Detect which cell encompasses the target text, then output its (X, Y) center coordinate. 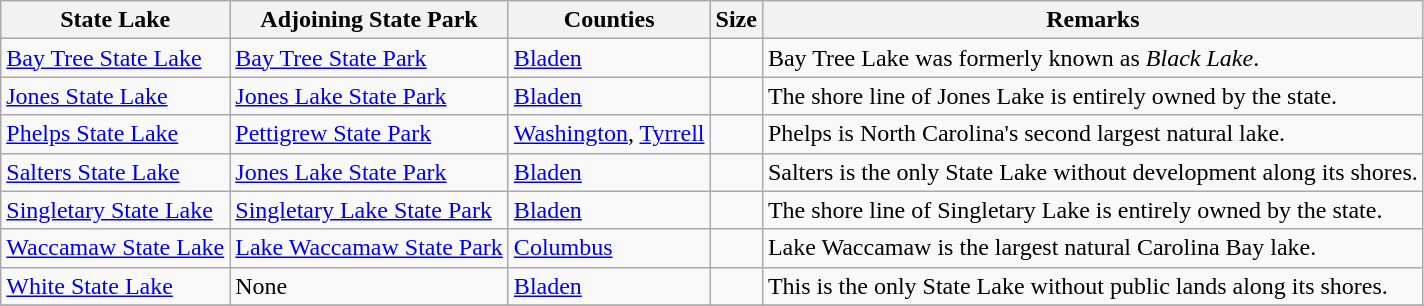
The shore line of Singletary Lake is entirely owned by the state. (1092, 210)
Bay Tree State Lake (116, 58)
Columbus (609, 248)
Lake Waccamaw is the largest natural Carolina Bay lake. (1092, 248)
Pettigrew State Park (370, 134)
None (370, 286)
Phelps State Lake (116, 134)
Jones State Lake (116, 96)
Counties (609, 20)
Adjoining State Park (370, 20)
Phelps is North Carolina's second largest natural lake. (1092, 134)
Waccamaw State Lake (116, 248)
Salters is the only State Lake without development along its shores. (1092, 172)
Washington, Tyrrell (609, 134)
The shore line of Jones Lake is entirely owned by the state. (1092, 96)
White State Lake (116, 286)
State Lake (116, 20)
Singletary State Lake (116, 210)
Remarks (1092, 20)
Bay Tree State Park (370, 58)
Lake Waccamaw State Park (370, 248)
Singletary Lake State Park (370, 210)
This is the only State Lake without public lands along its shores. (1092, 286)
Salters State Lake (116, 172)
Bay Tree Lake was formerly known as Black Lake. (1092, 58)
Size (736, 20)
